Provide the [x, y] coordinate of the cell's center where the given text is located.  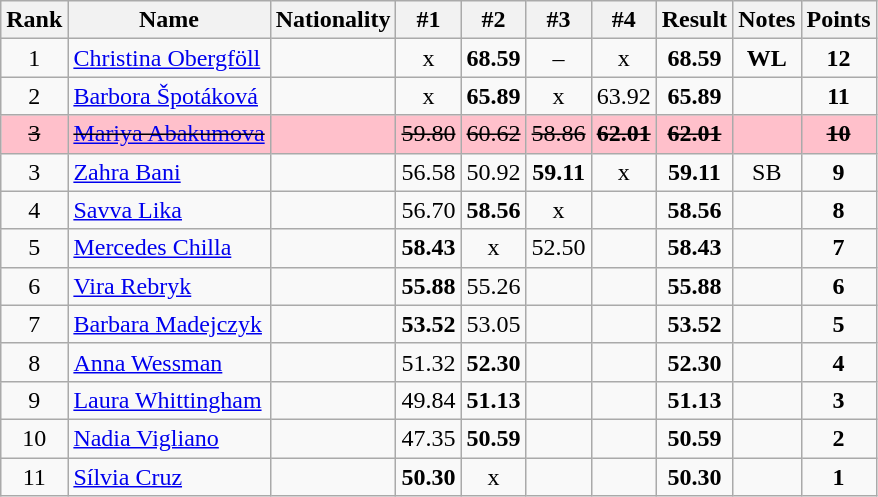
56.58 [428, 172]
58.86 [558, 134]
51.32 [428, 362]
#2 [494, 20]
Anna Wessman [169, 362]
47.35 [428, 438]
Rank [34, 20]
Sílvia Cruz [169, 477]
50.92 [494, 172]
Mercedes Chilla [169, 248]
Nadia Vigliano [169, 438]
Barbara Madejczyk [169, 324]
Vira Rebryk [169, 286]
#4 [624, 20]
Result [694, 20]
56.70 [428, 210]
49.84 [428, 400]
12 [838, 58]
SB [767, 172]
#1 [428, 20]
WL [767, 58]
Savva Lika [169, 210]
Name [169, 20]
– [558, 58]
Mariya Abakumova [169, 134]
Points [838, 20]
55.26 [494, 286]
Laura Whittingham [169, 400]
Barbora Špotáková [169, 96]
53.05 [494, 324]
Christina Obergföll [169, 58]
60.62 [494, 134]
59.80 [428, 134]
Notes [767, 20]
52.50 [558, 248]
63.92 [624, 96]
#3 [558, 20]
Nationality [333, 20]
Zahra Bani [169, 172]
